Scan for the cell matching the given text and deliver its (X, Y) coordinate at center. 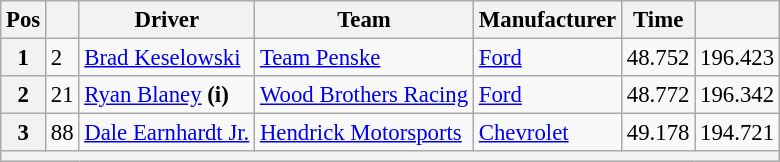
Chevrolet (547, 133)
Manufacturer (547, 20)
48.772 (658, 95)
Pos (24, 20)
49.178 (658, 133)
194.721 (738, 133)
3 (24, 133)
Team (364, 20)
Dale Earnhardt Jr. (167, 133)
196.342 (738, 95)
Ryan Blaney (i) (167, 95)
Time (658, 20)
Brad Keselowski (167, 58)
Driver (167, 20)
88 (62, 133)
Hendrick Motorsports (364, 133)
21 (62, 95)
196.423 (738, 58)
Wood Brothers Racing (364, 95)
Team Penske (364, 58)
1 (24, 58)
48.752 (658, 58)
